Return the [X, Y] coordinate for the center point of the cell that contains the specified text.  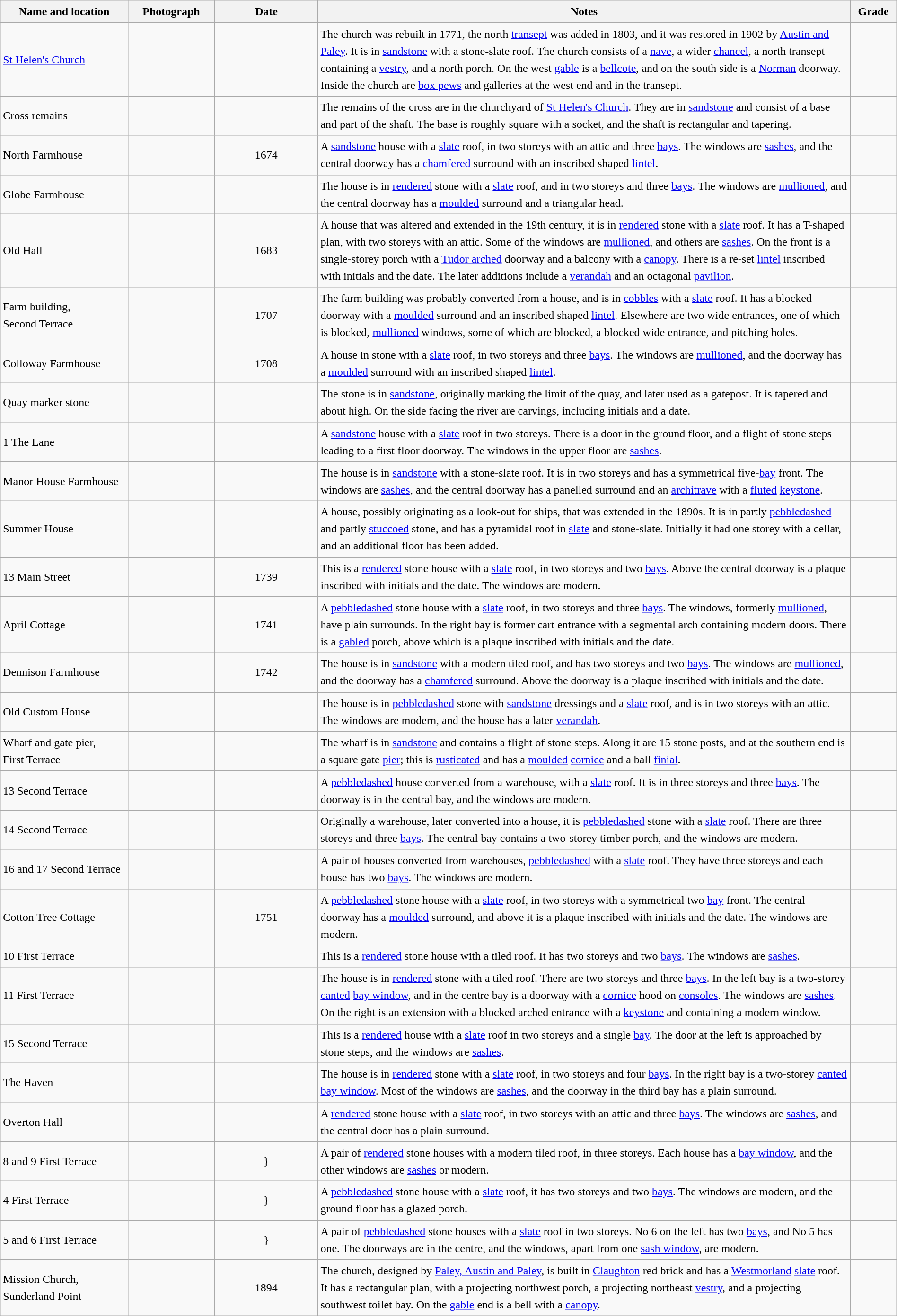
Manor House Farmhouse [64, 481]
Grade [873, 11]
A pair of rendered stone houses with a modern tiled roof, in three storeys. Each house has a bay window, and the other windows are sashes or modern. [584, 1161]
Summer House [64, 529]
The Haven [64, 1083]
16 and 17 Second Terrace [64, 869]
5 and 6 First Terrace [64, 1240]
1708 [266, 363]
15 Second Terrace [64, 1043]
North Farmhouse [64, 155]
Overton Hall [64, 1122]
8 and 9 First Terrace [64, 1161]
1751 [266, 917]
Mission Church, Sunderland Point [64, 1288]
Notes [584, 11]
Dennison Farmhouse [64, 673]
1674 [266, 155]
Cross remains [64, 115]
Globe Farmhouse [64, 194]
St Helen's Church [64, 60]
A pebbledashed stone house with a slate roof, it has two storeys and two bays. The windows are modern, and the ground floor has a glazed porch. [584, 1200]
13 Main Street [64, 577]
Old Custom House [64, 712]
Date [266, 11]
Colloway Farmhouse [64, 363]
1741 [266, 625]
13 Second Terrace [64, 790]
1 The Lane [64, 442]
1742 [266, 673]
Quay marker stone [64, 402]
1894 [266, 1288]
Wharf and gate pier,First Terrace [64, 751]
Farm building,Second Terrace [64, 315]
11 First Terrace [64, 996]
Old Hall [64, 251]
4 First Terrace [64, 1200]
Name and location [64, 11]
Cotton Tree Cottage [64, 917]
April Cottage [64, 625]
14 Second Terrace [64, 830]
Photograph [171, 11]
10 First Terrace [64, 956]
1683 [266, 251]
This is a rendered stone house with a tiled roof. It has two storeys and two bays. The windows are sashes. [584, 956]
1739 [266, 577]
1707 [266, 315]
